Provide the (x, y) coordinate of the cell's center where the given text is located.  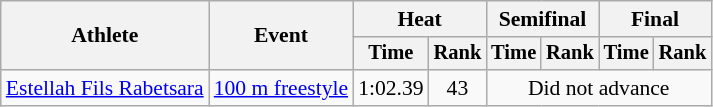
Heat (420, 19)
100 m freestyle (281, 88)
Athlete (105, 36)
Estellah Fils Rabetsara (105, 88)
Final (655, 19)
1:02.39 (390, 88)
Semifinal (542, 19)
Did not advance (598, 88)
43 (458, 88)
Event (281, 36)
